Pinpoint the cell where the given text exists, returning its (x, y) midpoint coordinate. 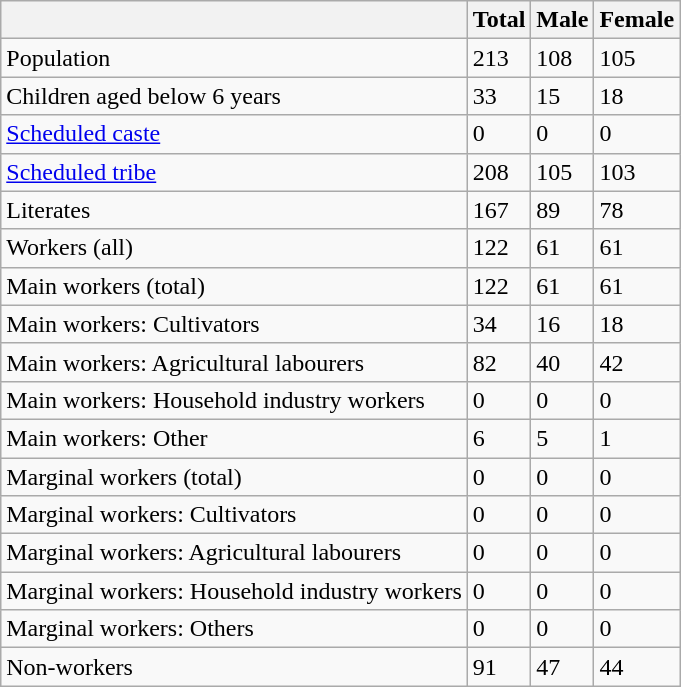
6 (499, 438)
82 (499, 362)
Total (499, 20)
34 (499, 324)
Marginal workers: Cultivators (234, 515)
78 (637, 210)
Non-workers (234, 667)
213 (499, 58)
Female (637, 20)
108 (562, 58)
Male (562, 20)
Marginal workers: Household industry workers (234, 591)
Marginal workers: Others (234, 629)
Literates (234, 210)
103 (637, 172)
16 (562, 324)
Main workers: Cultivators (234, 324)
Main workers: Agricultural labourers (234, 362)
47 (562, 667)
15 (562, 96)
1 (637, 438)
Main workers: Other (234, 438)
Children aged below 6 years (234, 96)
Main workers: Household industry workers (234, 400)
40 (562, 362)
91 (499, 667)
33 (499, 96)
208 (499, 172)
Marginal workers (total) (234, 477)
Population (234, 58)
5 (562, 438)
Scheduled tribe (234, 172)
89 (562, 210)
Marginal workers: Agricultural labourers (234, 553)
42 (637, 362)
44 (637, 667)
167 (499, 210)
Workers (all) (234, 248)
Main workers (total) (234, 286)
Scheduled caste (234, 134)
